From the cell containing the given text, extract its center point as [x, y] coordinate. 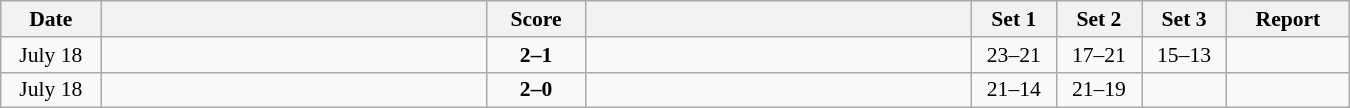
2–1 [536, 55]
15–13 [1184, 55]
21–19 [1098, 90]
Score [536, 19]
23–21 [1014, 55]
Report [1288, 19]
21–14 [1014, 90]
Date [51, 19]
17–21 [1098, 55]
Set 2 [1098, 19]
Set 3 [1184, 19]
2–0 [536, 90]
Set 1 [1014, 19]
